From the cell containing the given text, extract its center point as (X, Y) coordinate. 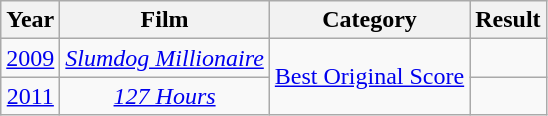
Year (30, 20)
Best Original Score (369, 77)
2009 (30, 58)
127 Hours (165, 96)
Slumdog Millionaire (165, 58)
Category (369, 20)
2011 (30, 96)
Film (165, 20)
Result (508, 20)
